Find where the given text appears and provide that cell's center as [x, y] coordinate. 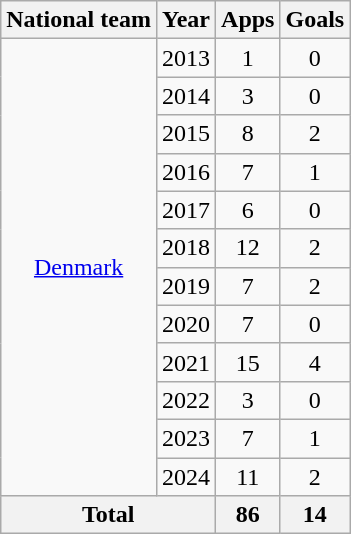
Denmark [79, 268]
2020 [186, 324]
11 [248, 477]
Year [186, 20]
2015 [186, 134]
2013 [186, 58]
15 [248, 362]
6 [248, 210]
2016 [186, 172]
2017 [186, 210]
2021 [186, 362]
Apps [248, 20]
Goals [315, 20]
12 [248, 248]
2019 [186, 286]
National team [79, 20]
14 [315, 515]
86 [248, 515]
2018 [186, 248]
8 [248, 134]
Total [108, 515]
4 [315, 362]
2022 [186, 400]
2023 [186, 438]
2014 [186, 96]
2024 [186, 477]
